Find where the given text appears and provide that cell's center as [X, Y] coordinate. 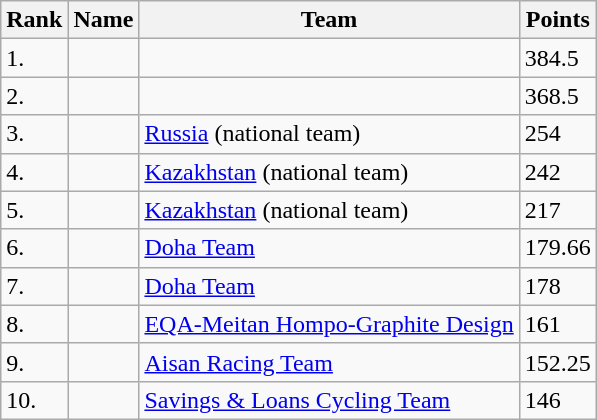
217 [558, 210]
Team [329, 20]
EQA-Meitan Hompo-Graphite Design [329, 324]
2. [34, 96]
1. [34, 58]
Russia (national team) [329, 134]
161 [558, 324]
179.66 [558, 248]
254 [558, 134]
7. [34, 286]
Savings & Loans Cycling Team [329, 400]
368.5 [558, 96]
8. [34, 324]
Points [558, 20]
Aisan Racing Team [329, 362]
5. [34, 210]
152.25 [558, 362]
Name [104, 20]
9. [34, 362]
384.5 [558, 58]
4. [34, 172]
178 [558, 286]
242 [558, 172]
3. [34, 134]
10. [34, 400]
6. [34, 248]
Rank [34, 20]
146 [558, 400]
